Output the [x, y] coordinate of the center of the cell containing the given text.  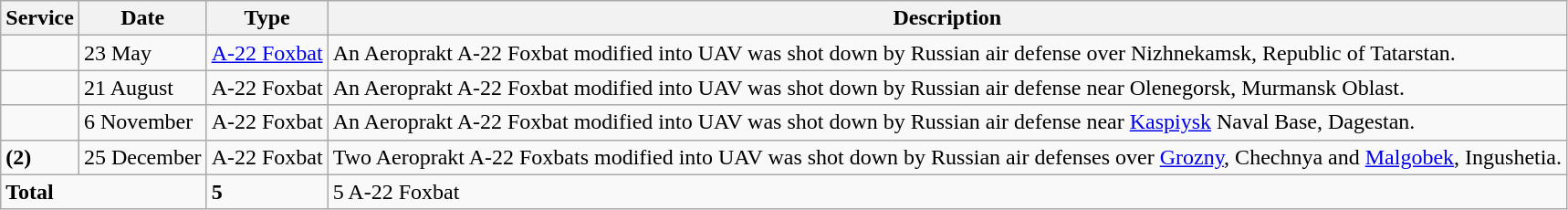
Description [947, 18]
6 November [142, 122]
An Aeroprakt A-22 Foxbat modified into UAV was shot down by Russian air defense near Kaspiysk Naval Base, Dagestan. [947, 122]
21 August [142, 88]
Two Aeroprakt A-22 Foxbats modified into UAV was shot down by Russian air defenses over Grozny, Chechnya and Malgobek, Ingushetia. [947, 157]
Total [104, 192]
Type [267, 18]
Date [142, 18]
23 May [142, 53]
An Aeroprakt A-22 Foxbat modified into UAV was shot down by Russian air defense near Olenegorsk, Murmansk Oblast. [947, 88]
5 A-22 Foxbat [947, 192]
(2) [40, 157]
25 December [142, 157]
5 [267, 192]
An Aeroprakt A-22 Foxbat modified into UAV was shot down by Russian air defense over Nizhnekamsk, Republic of Tatarstan. [947, 53]
Service [40, 18]
